For the text-containing cell, return its midpoint in [x, y] coordinate format. 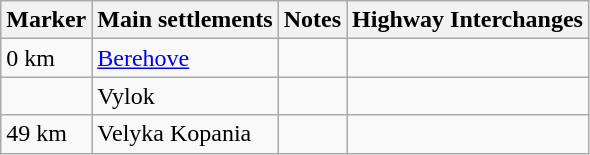
Main settlements [185, 20]
Notes [312, 20]
Vylok [185, 96]
49 km [46, 134]
Velyka Kopania [185, 134]
Marker [46, 20]
Berehove [185, 58]
Highway Interchanges [468, 20]
0 km [46, 58]
